Determine the [x, y] coordinate at the center of the cell enclosing the given text.  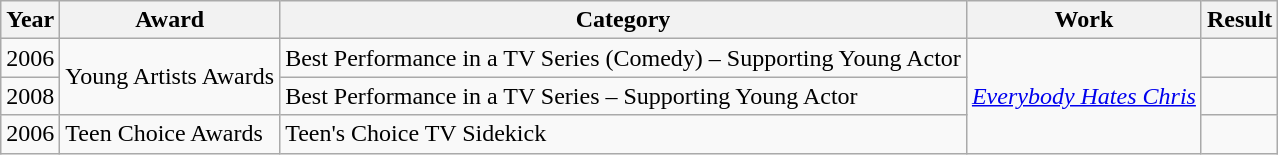
Award [170, 20]
Category [624, 20]
Result [1239, 20]
Year [30, 20]
2008 [30, 96]
Young Artists Awards [170, 77]
Teen's Choice TV Sidekick [624, 134]
Everybody Hates Chris [1084, 96]
Work [1084, 20]
Best Performance in a TV Series – Supporting Young Actor [624, 96]
Best Performance in a TV Series (Comedy) – Supporting Young Actor [624, 58]
Teen Choice Awards [170, 134]
